Locate the cell with the specified text and output its (x, y) center coordinate. 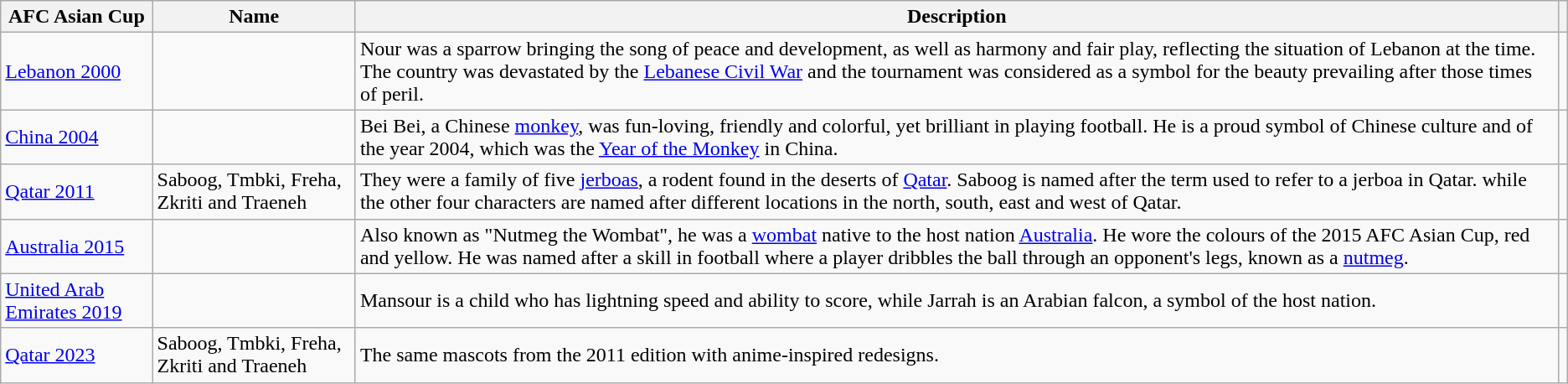
Lebanon 2000 (77, 71)
United Arab Emirates 2019 (77, 300)
Name (254, 17)
Description (957, 17)
AFC Asian Cup (77, 17)
Qatar 2011 (77, 191)
The same mascots from the 2011 edition with anime-inspired redesigns. (957, 355)
Australia 2015 (77, 246)
Mansour is a child who has lightning speed and ability to score, while Jarrah is an Arabian falcon, a symbol of the host nation. (957, 300)
China 2004 (77, 138)
Qatar 2023 (77, 355)
